Output the [x, y] coordinate of the center of the cell containing the given text.  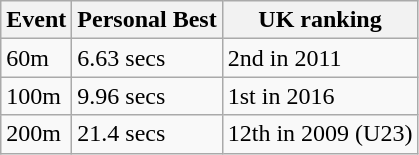
60m [36, 58]
Personal Best [147, 20]
12th in 2009 (U23) [320, 134]
9.96 secs [147, 96]
1st in 2016 [320, 96]
UK ranking [320, 20]
2nd in 2011 [320, 58]
Event [36, 20]
6.63 secs [147, 58]
21.4 secs [147, 134]
200m [36, 134]
100m [36, 96]
